Search for the cell housing the specified text and yield its (x, y) center coordinate. 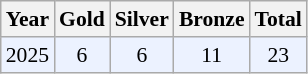
Silver (142, 19)
Year (28, 19)
Total (278, 19)
Gold (82, 19)
2025 (28, 55)
11 (212, 55)
23 (278, 55)
Bronze (212, 19)
